Return the [x, y] coordinate for the center point of the cell that contains the specified text.  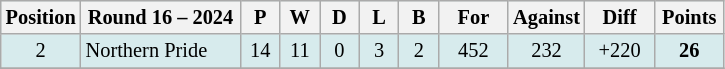
Diff [620, 17]
26 [689, 51]
Round 16 – 2024 [161, 17]
Points [689, 17]
W [300, 17]
For [474, 17]
3 [379, 51]
Northern Pride [161, 51]
452 [474, 51]
11 [300, 51]
D [340, 17]
Against [546, 17]
14 [260, 51]
232 [546, 51]
L [379, 17]
Position [41, 17]
P [260, 17]
+220 [620, 51]
0 [340, 51]
B [419, 17]
